Detect which cell encompasses the target text, then output its [X, Y] center coordinate. 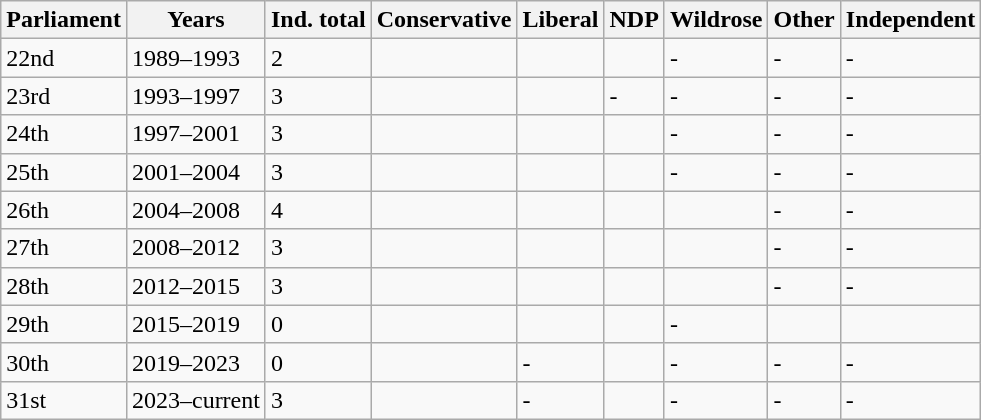
2015–2019 [196, 324]
Wildrose [716, 20]
Ind. total [318, 20]
Conservative [444, 20]
2008–2012 [196, 248]
2019–2023 [196, 362]
Independent [910, 20]
2004–2008 [196, 210]
1993–1997 [196, 96]
1989–1993 [196, 58]
NDP [634, 20]
31st [64, 400]
29th [64, 324]
Liberal [560, 20]
27th [64, 248]
2023–current [196, 400]
23rd [64, 96]
2 [318, 58]
Years [196, 20]
Parliament [64, 20]
Other [804, 20]
28th [64, 286]
4 [318, 210]
22nd [64, 58]
26th [64, 210]
25th [64, 172]
1997–2001 [196, 134]
2012–2015 [196, 286]
24th [64, 134]
30th [64, 362]
2001–2004 [196, 172]
